Pinpoint the cell where the given text exists, returning its [x, y] midpoint coordinate. 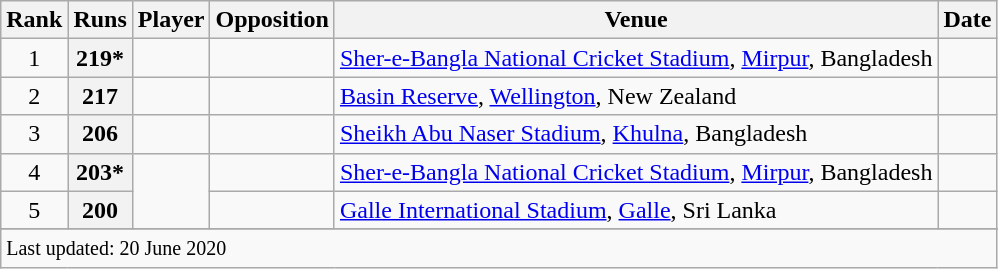
219* [100, 58]
1 [34, 58]
Date [968, 20]
2 [34, 96]
Rank [34, 20]
Venue [636, 20]
217 [100, 96]
5 [34, 210]
Runs [100, 20]
3 [34, 134]
Opposition [272, 20]
203* [100, 172]
Sheikh Abu Naser Stadium, Khulna, Bangladesh [636, 134]
206 [100, 134]
Basin Reserve, Wellington, New Zealand [636, 96]
4 [34, 172]
Galle International Stadium, Galle, Sri Lanka [636, 210]
200 [100, 210]
Player [171, 20]
Last updated: 20 June 2020 [499, 248]
